From the cell containing the given text, extract its center point as [x, y] coordinate. 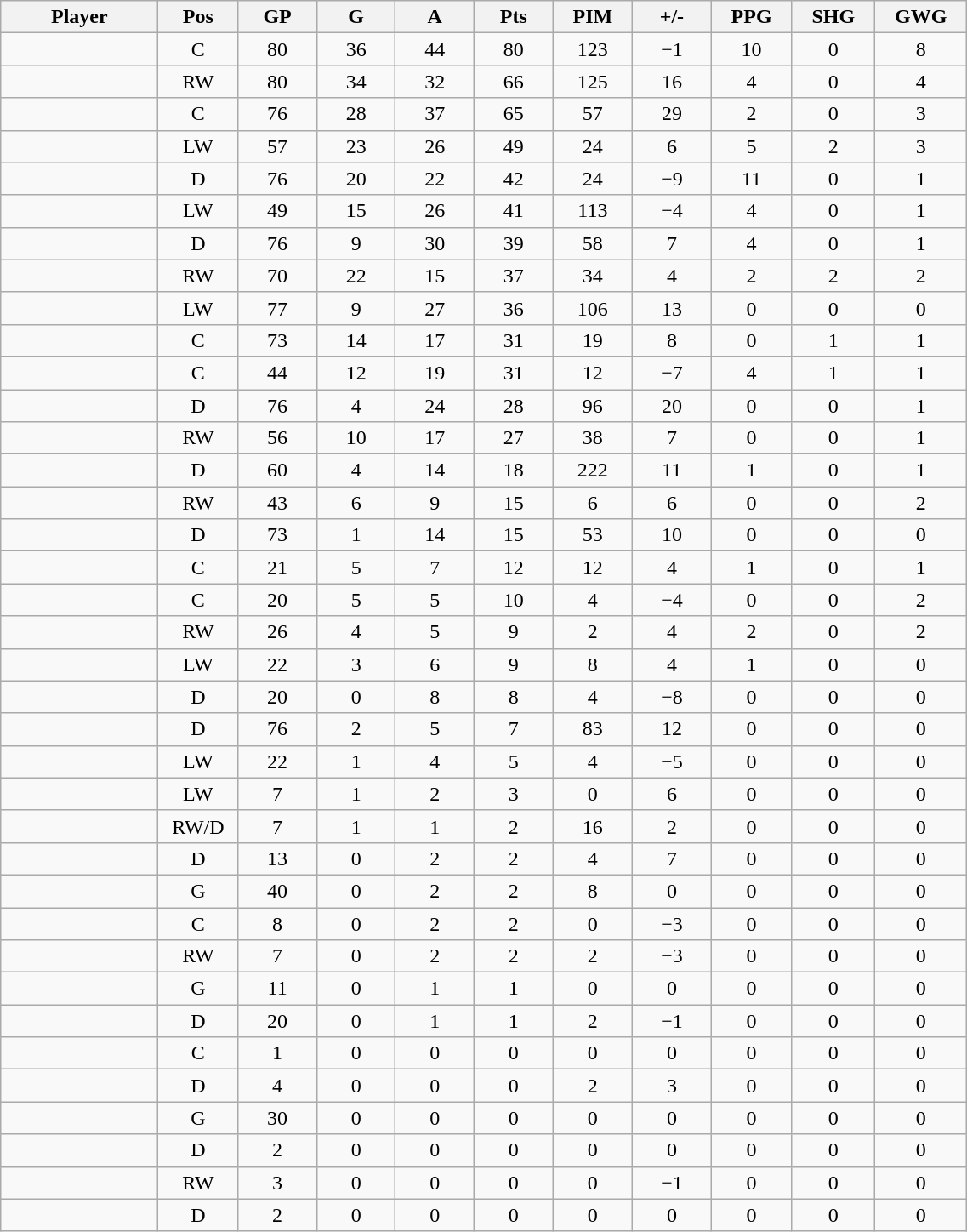
58 [593, 243]
+/- [672, 17]
PPG [752, 17]
96 [593, 406]
83 [593, 729]
106 [593, 308]
18 [514, 471]
39 [514, 243]
SHG [833, 17]
222 [593, 471]
Pts [514, 17]
29 [672, 114]
21 [277, 568]
41 [514, 211]
56 [277, 438]
GWG [921, 17]
38 [593, 438]
77 [277, 308]
40 [277, 891]
−9 [672, 179]
23 [356, 146]
125 [593, 82]
−8 [672, 697]
65 [514, 114]
70 [277, 276]
42 [514, 179]
−7 [672, 373]
43 [277, 503]
RW/D [198, 826]
53 [593, 535]
66 [514, 82]
−5 [672, 761]
60 [277, 471]
32 [435, 82]
Player [80, 17]
123 [593, 49]
PIM [593, 17]
GP [277, 17]
A [435, 17]
113 [593, 211]
Pos [198, 17]
